Locate the cell with the specified text and output its [x, y] center coordinate. 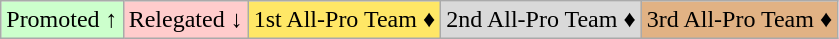
2nd All-Pro Team ♦ [542, 20]
Relegated ↓ [186, 20]
1st All-Pro Team ♦ [344, 20]
3rd All-Pro Team ♦ [739, 20]
Promoted ↑ [62, 20]
